Output the (X, Y) coordinate of the center of the cell containing the given text.  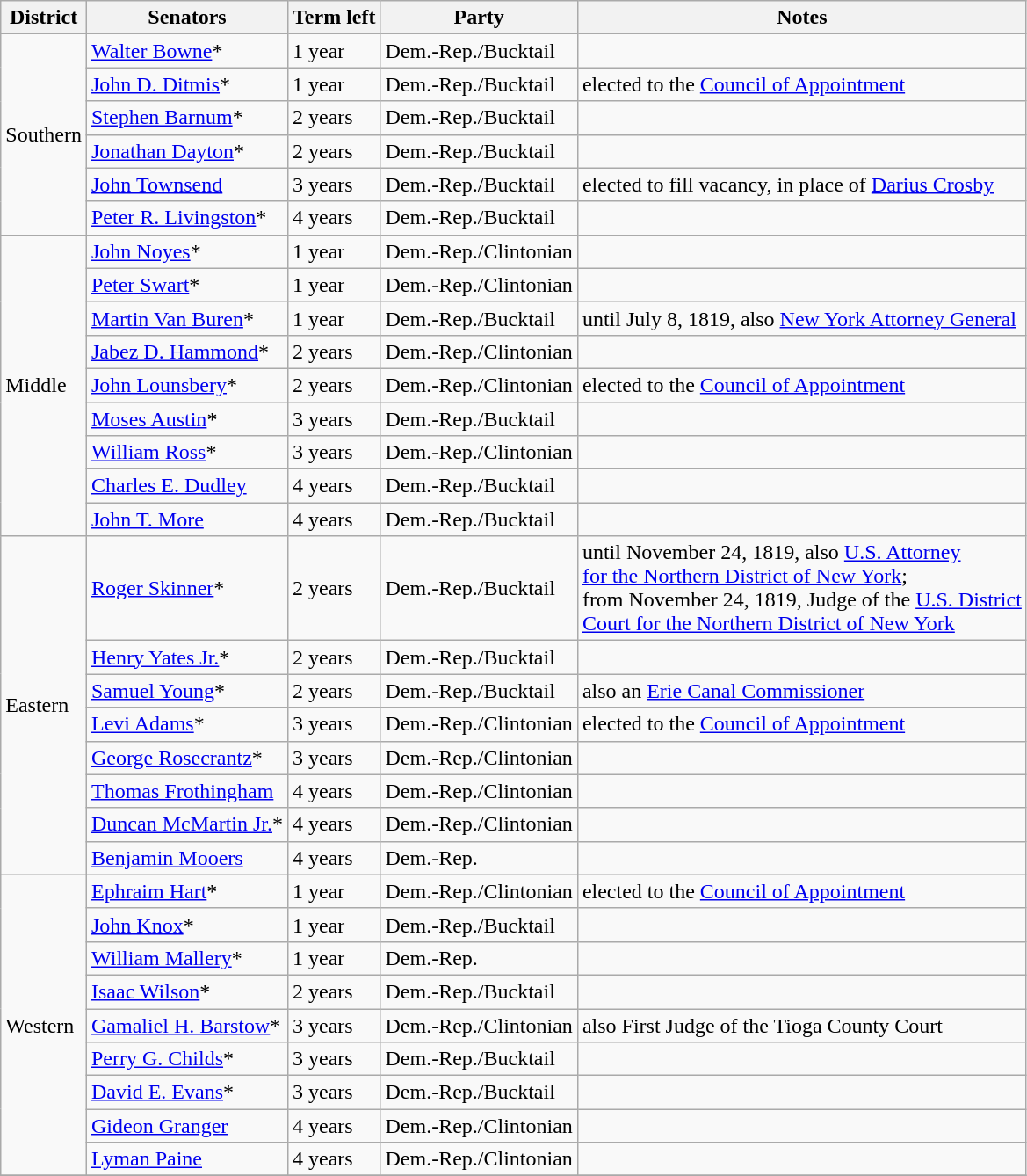
Gamaliel H. Barstow* (186, 1026)
John D. Ditmis* (186, 84)
also First Judge of the Tioga County Court (801, 1026)
Peter R. Livingston* (186, 218)
William Mallery* (186, 958)
George Rosecrantz* (186, 758)
John Lounsbery* (186, 385)
Middle (44, 385)
Party (479, 18)
Moses Austin* (186, 419)
Stephen Barnum* (186, 118)
Thomas Frothingham (186, 791)
District (44, 18)
Charles E. Dudley (186, 486)
John Townsend (186, 185)
Southern (44, 134)
elected to fill vacancy, in place of Darius Crosby (801, 185)
John Knox* (186, 925)
Perry G. Childs* (186, 1059)
Duncan McMartin Jr.* (186, 824)
Henry Yates Jr.* (186, 657)
Roger Skinner* (186, 589)
John Noyes* (186, 251)
Eastern (44, 706)
William Ross* (186, 453)
Jonathan Dayton* (186, 151)
Martin Van Buren* (186, 318)
Benjamin Mooers (186, 858)
Western (44, 1025)
Term left (334, 18)
Samuel Young* (186, 691)
Peter Swart* (186, 285)
Senators (186, 18)
Ephraim Hart* (186, 891)
Notes (801, 18)
Gideon Granger (186, 1126)
Levi Adams* (186, 724)
David E. Evans* (186, 1093)
until July 8, 1819, also New York Attorney General (801, 318)
John T. More (186, 519)
Jabez D. Hammond* (186, 352)
also an Erie Canal Commissioner (801, 691)
Lyman Paine (186, 1159)
Isaac Wilson* (186, 991)
Walter Bowne* (186, 51)
